For the text-containing cell, return its midpoint in (x, y) coordinate format. 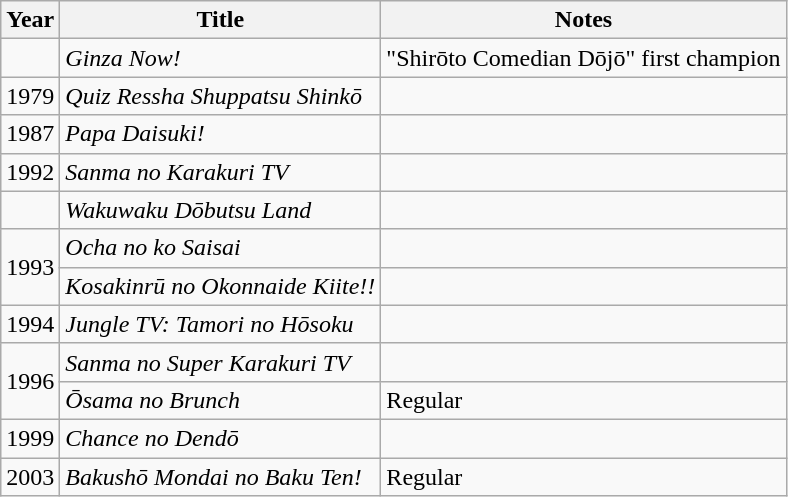
1987 (30, 134)
"Shirōto Comedian Dōjō" first champion (584, 58)
Sanma no Super Karakuri TV (220, 362)
Wakuwaku Dōbutsu Land (220, 210)
Year (30, 20)
Ocha no ko Saisai (220, 248)
1993 (30, 267)
Chance no Dendō (220, 438)
Kosakinrū no Okonnaide Kiite!! (220, 286)
Ōsama no Brunch (220, 400)
Notes (584, 20)
1999 (30, 438)
Jungle TV: Tamori no Hōsoku (220, 324)
Bakushō Mondai no Baku Ten! (220, 477)
1994 (30, 324)
Papa Daisuki! (220, 134)
Quiz Ressha Shuppatsu Shinkō (220, 96)
Title (220, 20)
1979 (30, 96)
Sanma no Karakuri TV (220, 172)
1996 (30, 381)
2003 (30, 477)
Ginza Now! (220, 58)
1992 (30, 172)
